From the cell containing the given text, extract its center point as (x, y) coordinate. 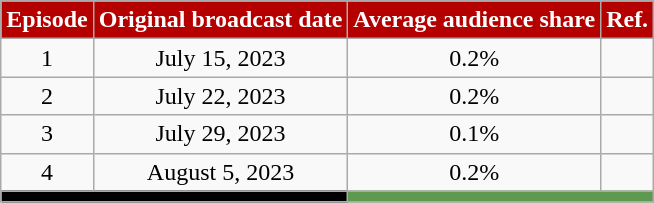
July 29, 2023 (220, 134)
Ref. (628, 20)
4 (47, 172)
2 (47, 96)
July 15, 2023 (220, 58)
Average audience share (474, 20)
August 5, 2023 (220, 172)
1 (47, 58)
July 22, 2023 (220, 96)
Original broadcast date (220, 20)
3 (47, 134)
Episode (47, 20)
0.1% (474, 134)
